Find where the given text appears and provide that cell's center as (x, y) coordinate. 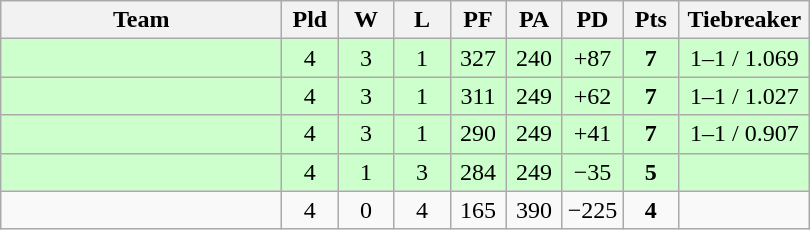
165 (478, 210)
+62 (592, 96)
390 (534, 210)
1–1 / 1.069 (744, 58)
−225 (592, 210)
Pld (310, 20)
L (422, 20)
W (366, 20)
5 (651, 172)
290 (478, 134)
PF (478, 20)
0 (366, 210)
PA (534, 20)
+87 (592, 58)
+41 (592, 134)
1–1 / 1.027 (744, 96)
−35 (592, 172)
Pts (651, 20)
240 (534, 58)
1–1 / 0.907 (744, 134)
Team (142, 20)
327 (478, 58)
311 (478, 96)
284 (478, 172)
PD (592, 20)
Tiebreaker (744, 20)
